For the text-containing cell, return its midpoint in [X, Y] coordinate format. 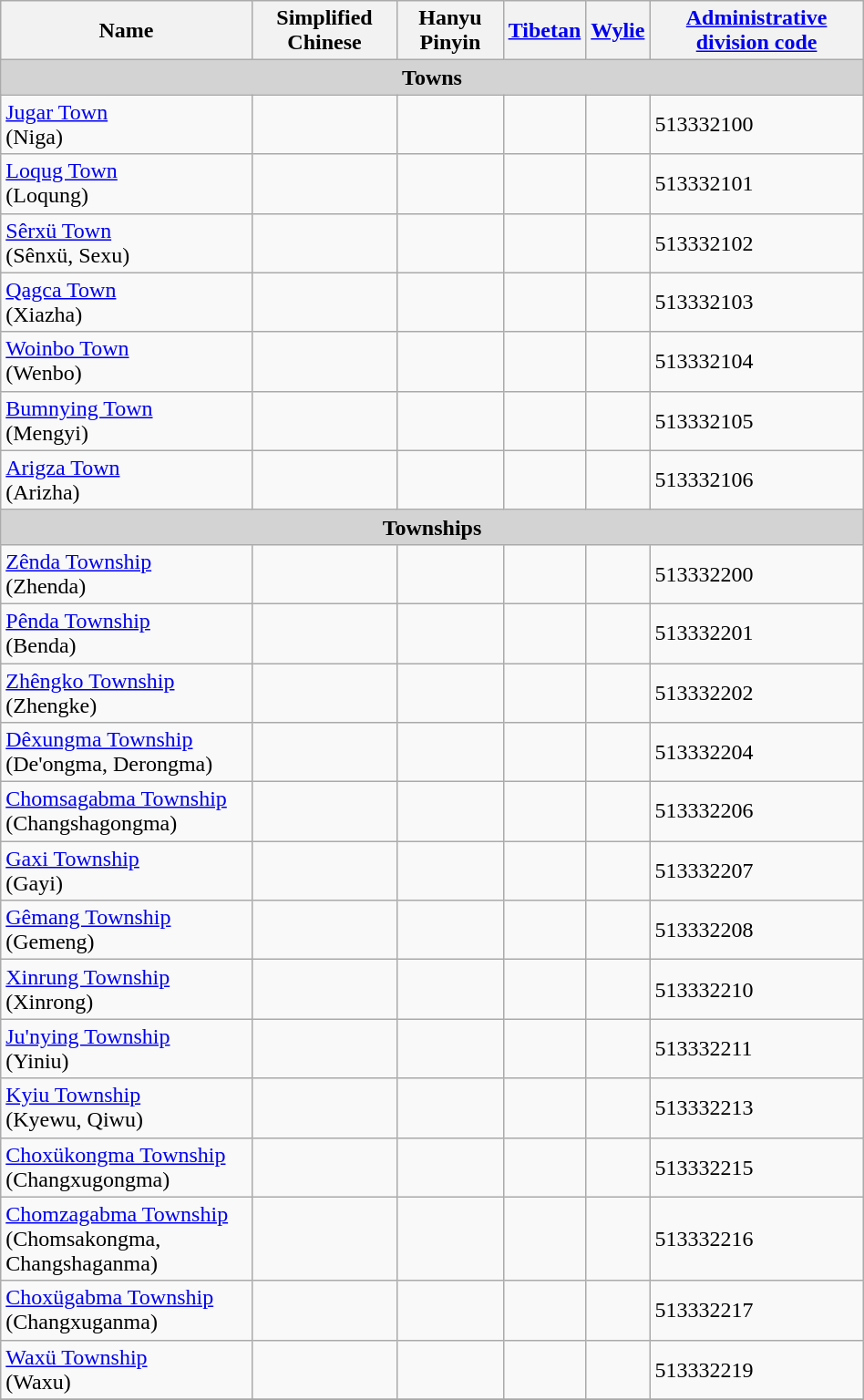
Sêrxü Town(Sênxü, Sexu) [126, 242]
Administrative division code [756, 31]
Chomzagabma Township(Chomsakongma, Changshaganma) [126, 1239]
Dêxungma Township(De'ongma, Derongma) [126, 753]
513332210 [756, 990]
513332201 [756, 633]
Arigza Town(Arizha) [126, 479]
Chomsagabma Township(Changshagongma) [126, 811]
Pênda Township(Benda) [126, 633]
513332102 [756, 242]
Choxügabma Township(Changxuganma) [126, 1311]
Gaxi Township(Gayi) [126, 871]
Hanyu Pinyin [450, 31]
513332211 [756, 1048]
Qagca Town(Xiazha) [126, 303]
Zhêngko Township(Zhengke) [126, 693]
513332208 [756, 930]
Woinbo Town(Wenbo) [126, 361]
513332101 [756, 184]
513332204 [756, 753]
Name [126, 31]
Ju'nying Township(Yiniu) [126, 1048]
513332219 [756, 1369]
Townships [432, 527]
Choxükongma Township(Changxugongma) [126, 1167]
513332206 [756, 811]
513332104 [756, 361]
Waxü Township(Waxu) [126, 1369]
513332100 [756, 124]
Towns [432, 77]
Jugar Town(Niga) [126, 124]
Xinrung Township(Xinrong) [126, 990]
513332103 [756, 303]
513332106 [756, 479]
513332213 [756, 1108]
513332217 [756, 1311]
Tibetan [545, 31]
Zênda Township(Zhenda) [126, 574]
513332105 [756, 421]
513332216 [756, 1239]
Gêmang Township(Gemeng) [126, 930]
Kyiu Township(Kyewu, Qiwu) [126, 1108]
513332202 [756, 693]
Wylie [618, 31]
Simplified Chinese [324, 31]
Bumnying Town(Mengyi) [126, 421]
513332215 [756, 1167]
513332200 [756, 574]
513332207 [756, 871]
Loqug Town(Loqung) [126, 184]
